Output the [x, y] coordinate of the center of the cell containing the given text.  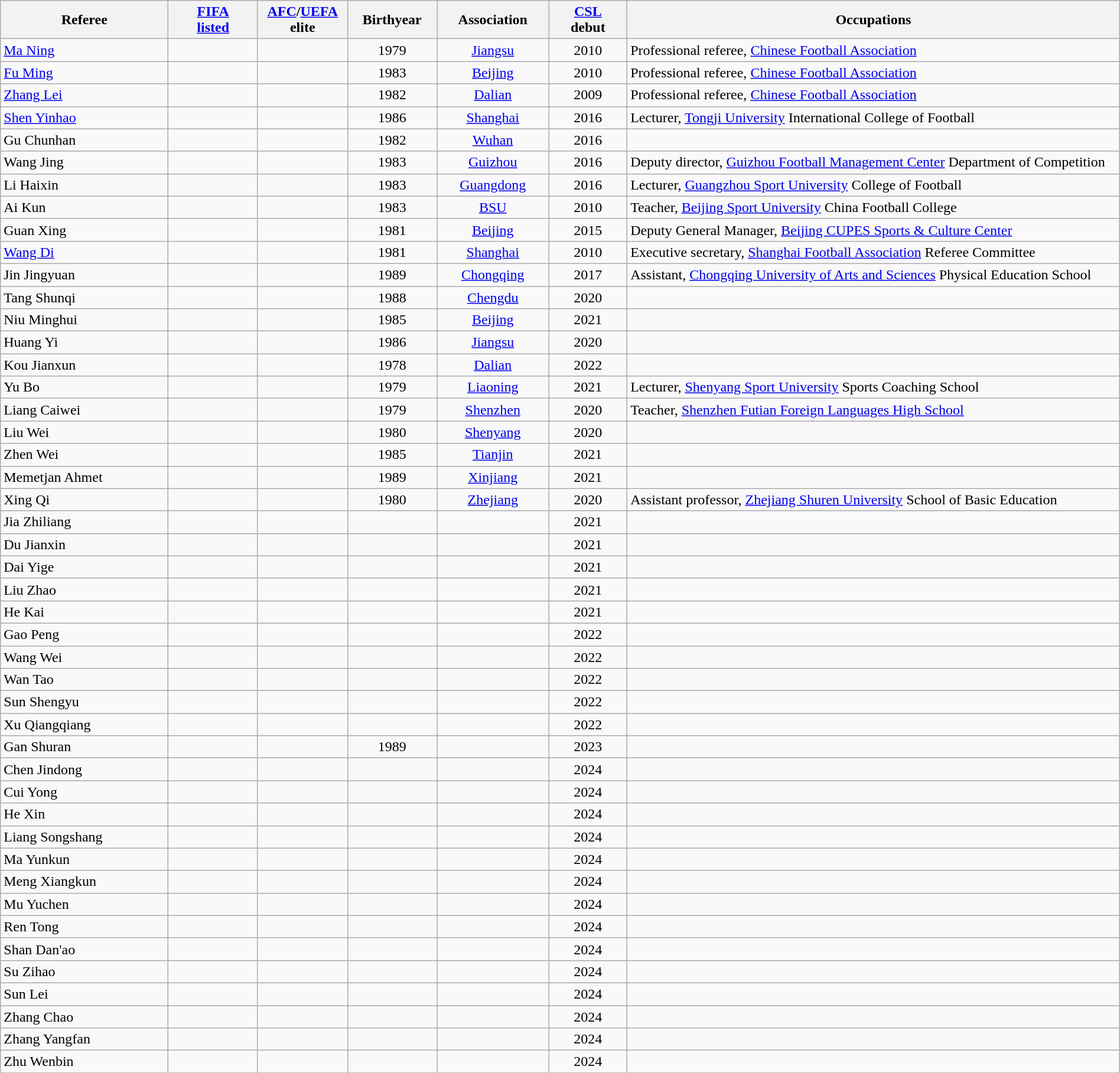
Zhang Yangfan [84, 1039]
Occupations [874, 20]
Lecturer, Guangzhou Sport University College of Football [874, 185]
Li Haixin [84, 185]
2017 [588, 275]
Su Zihao [84, 971]
Memetjan Ahmet [84, 477]
Zhu Wenbin [84, 1062]
Teacher, Beijing Sport University China Football College [874, 207]
1978 [392, 365]
Cui Yong [84, 792]
Liang Caiwei [84, 410]
Association [493, 20]
Jia Zhiliang [84, 522]
Wuhan [493, 140]
Birthyear [392, 20]
Liaoning [493, 387]
2015 [588, 230]
Xu Qiangqiang [84, 725]
Niu Minghui [84, 320]
Wan Tao [84, 680]
Shenzhen [493, 410]
FIFAlisted [213, 20]
Ma Ning [84, 50]
AFC/UEFAelite [302, 20]
Guangdong [493, 185]
Deputy General Manager, Beijing CUPES Sports & Culture Center [874, 230]
Gao Peng [84, 634]
Du Jianxin [84, 544]
Assistant, Chongqing University of Arts and Sciences Physical Education School [874, 275]
Xing Qi [84, 500]
Liang Songshang [84, 837]
Liu Zhao [84, 589]
Lecturer, Shenyang Sport University Sports Coaching School [874, 387]
Referee [84, 20]
Kou Jianxun [84, 365]
Wang Wei [84, 657]
Executive secretary, Shanghai Football Association Referee Committee [874, 252]
Tang Shunqi [84, 297]
Huang Yi [84, 343]
Mu Yuchen [84, 904]
Wang Jing [84, 162]
1988 [392, 297]
He Xin [84, 814]
Zhang Chao [84, 1016]
Tianjin [493, 455]
2009 [588, 95]
Shen Yinhao [84, 118]
Meng Xiangkun [84, 882]
Shan Dan'ao [84, 949]
Chen Jindong [84, 769]
Shenyang [493, 432]
Ren Tong [84, 927]
Gu Chunhan [84, 140]
Guan Xing [84, 230]
Assistant professor, Zhejiang Shuren University School of Basic Education [874, 500]
Wang Di [84, 252]
Zhen Wei [84, 455]
Gan Shuran [84, 747]
He Kai [84, 612]
Fu Ming [84, 73]
Chongqing [493, 275]
Xinjiang [493, 477]
Ma Yunkun [84, 859]
Deputy director, Guizhou Football Management Center Department of Competition [874, 162]
BSU [493, 207]
Yu Bo [84, 387]
Jin Jingyuan [84, 275]
CSLdebut [588, 20]
Zhejiang [493, 500]
Ai Kun [84, 207]
Sun Lei [84, 994]
Chengdu [493, 297]
Lecturer, Tongji University International College of Football [874, 118]
2023 [588, 747]
Guizhou [493, 162]
Liu Wei [84, 432]
Dai Yige [84, 567]
Sun Shengyu [84, 702]
Teacher, Shenzhen Futian Foreign Languages High School [874, 410]
Zhang Lei [84, 95]
